Identify which cell holds the provided text, then report its (X, Y) central coordinate. 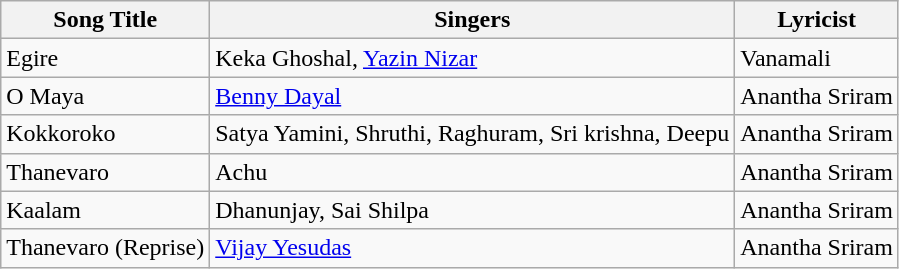
Thanevaro (106, 172)
Egire (106, 58)
Achu (472, 172)
Vanamali (817, 58)
Thanevaro (Reprise) (106, 248)
Benny Dayal (472, 96)
Dhanunjay, Sai Shilpa (472, 210)
Satya Yamini, Shruthi, Raghuram, Sri krishna, Deepu (472, 134)
Keka Ghoshal, Yazin Nizar (472, 58)
Lyricist (817, 20)
Song Title (106, 20)
Vijay Yesudas (472, 248)
Kaalam (106, 210)
Singers (472, 20)
O Maya (106, 96)
Kokkoroko (106, 134)
